Search for the cell housing the specified text and yield its [X, Y] center coordinate. 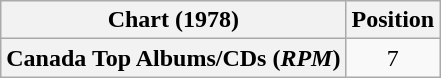
Chart (1978) [174, 20]
7 [393, 58]
Canada Top Albums/CDs (RPM) [174, 58]
Position [393, 20]
